Provide the [x, y] coordinate of the cell's center where the given text is located.  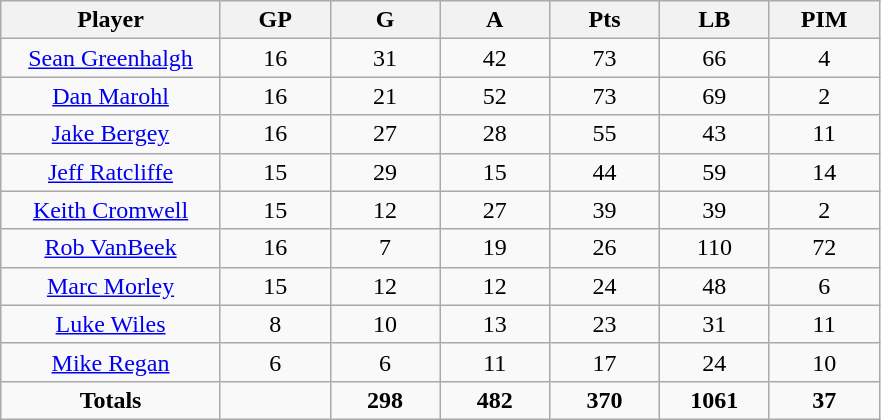
21 [385, 96]
72 [824, 248]
17 [605, 362]
A [495, 20]
370 [605, 400]
Dan Marohl [111, 96]
13 [495, 324]
7 [385, 248]
Mike Regan [111, 362]
66 [714, 58]
Luke Wiles [111, 324]
482 [495, 400]
44 [605, 172]
Player [111, 20]
29 [385, 172]
14 [824, 172]
Pts [605, 20]
LB [714, 20]
Sean Greenhalgh [111, 58]
Jeff Ratcliffe [111, 172]
59 [714, 172]
48 [714, 286]
Rob VanBeek [111, 248]
19 [495, 248]
1061 [714, 400]
69 [714, 96]
4 [824, 58]
37 [824, 400]
55 [605, 134]
GP [275, 20]
110 [714, 248]
298 [385, 400]
G [385, 20]
Marc Morley [111, 286]
43 [714, 134]
8 [275, 324]
Keith Cromwell [111, 210]
42 [495, 58]
52 [495, 96]
28 [495, 134]
Totals [111, 400]
PIM [824, 20]
26 [605, 248]
Jake Bergey [111, 134]
23 [605, 324]
